Pinpoint the cell where the given text exists, returning its [x, y] midpoint coordinate. 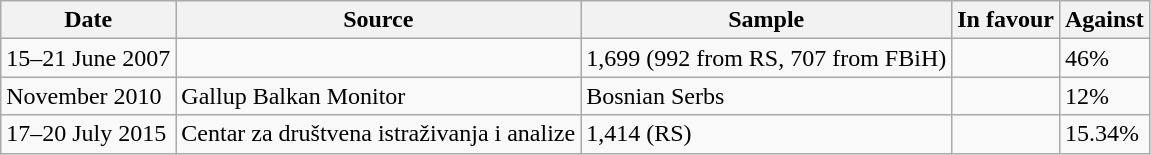
Centar za društvena istraživanja i analize [378, 134]
1,414 (RS) [766, 134]
15.34% [1104, 134]
Bosnian Serbs [766, 96]
In favour [1006, 20]
Date [88, 20]
12% [1104, 96]
Gallup Balkan Monitor [378, 96]
17–20 July 2015 [88, 134]
15–21 June 2007 [88, 58]
Sample [766, 20]
Source [378, 20]
November 2010 [88, 96]
46% [1104, 58]
Against [1104, 20]
1,699 (992 from RS, 707 from FBiH) [766, 58]
